Detect which cell encompasses the target text, then output its [x, y] center coordinate. 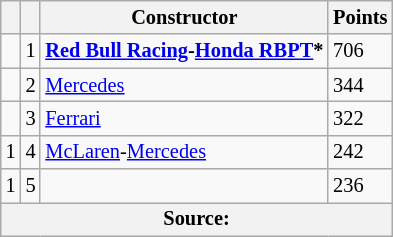
Ferrari [184, 118]
Points [360, 17]
Source: [197, 219]
242 [360, 152]
4 [31, 152]
Constructor [184, 17]
2 [31, 85]
McLaren-Mercedes [184, 152]
344 [360, 85]
706 [360, 51]
5 [31, 186]
Red Bull Racing-Honda RBPT* [184, 51]
Mercedes [184, 85]
236 [360, 186]
3 [31, 118]
322 [360, 118]
